Return (X, Y) of the center of cell containing provided text 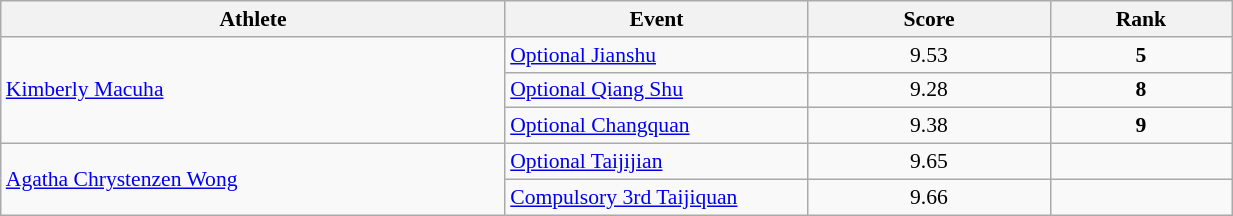
Athlete (253, 19)
9.38 (929, 126)
Compulsory 3rd Taijiquan (656, 197)
9.28 (929, 90)
Event (656, 19)
9.66 (929, 197)
Agatha Chrystenzen Wong (253, 180)
Optional Changquan (656, 126)
9.65 (929, 162)
Optional Taijijian (656, 162)
9.53 (929, 55)
Kimberly Macuha (253, 90)
Rank (1141, 19)
8 (1141, 90)
5 (1141, 55)
9 (1141, 126)
Score (929, 19)
Optional Jianshu (656, 55)
Optional Qiang Shu (656, 90)
